Capture the cell that displays the provided text and extract its [X, Y] central coordinate. 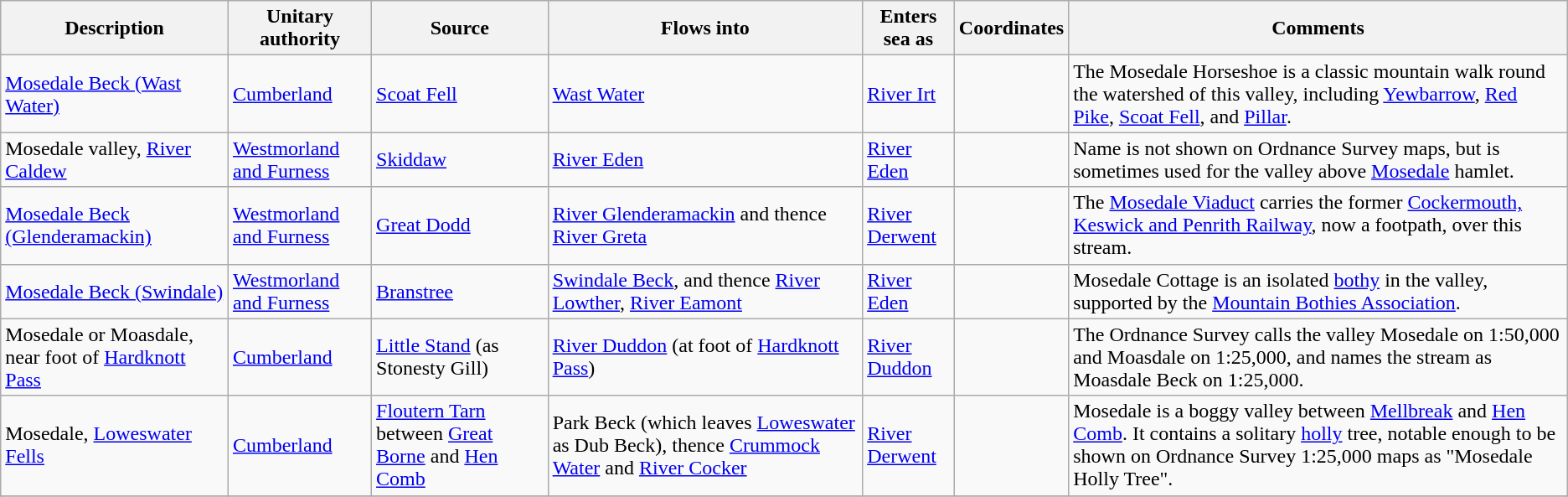
Wast Water [705, 94]
Enters sea as [909, 28]
Comments [1318, 28]
The Mosedale Viaduct carries the former Cockermouth, Keswick and Penrith Railway, now a footpath, over this stream. [1318, 225]
Mosedale or Moasdale, near foot of Hardknott Pass [115, 357]
Mosedale, Loweswater Fells [115, 446]
River Duddon (at foot of Hardknott Pass) [705, 357]
Mosedale Beck (Glenderamackin) [115, 225]
The Mosedale Horseshoe is a classic mountain walk round the watershed of this valley, including Yewbarrow, Red Pike, Scoat Fell, and Pillar. [1318, 94]
Swindale Beck, and thence River Lowther, River Eamont [705, 292]
Skiddaw [461, 159]
Little Stand (as Stonesty Gill) [461, 357]
Branstree [461, 292]
Great Dodd [461, 225]
Mosedale Cottage is an isolated bothy in the valley, supported by the Mountain Bothies Association. [1318, 292]
Source [461, 28]
River Duddon [909, 357]
Coordinates [1011, 28]
River Irt [909, 94]
Scoat Fell [461, 94]
River Glenderamackin and thence River Greta [705, 225]
Description [115, 28]
Floutern Tarn between Great Borne and Hen Comb [461, 446]
Unitary authority [300, 28]
Flows into [705, 28]
The Ordnance Survey calls the valley Mosedale on 1:50,000 and Moasdale on 1:25,000, and names the stream as Moasdale Beck on 1:25,000. [1318, 357]
Mosedale Beck (Wast Water) [115, 94]
Mosedale valley, River Caldew [115, 159]
Park Beck (which leaves Loweswater as Dub Beck), thence Crummock Water and River Cocker [705, 446]
Mosedale Beck (Swindale) [115, 292]
Name is not shown on Ordnance Survey maps, but is sometimes used for the valley above Mosedale hamlet. [1318, 159]
